Return the (X, Y) coordinate for the center point of the cell that contains the specified text.  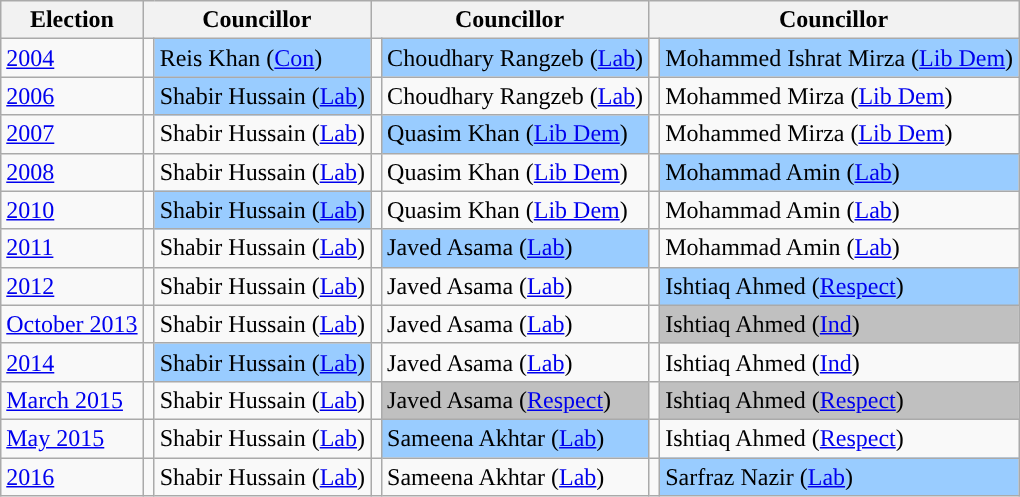
October 2013 (72, 324)
2014 (72, 362)
Election (72, 20)
2012 (72, 286)
Mohammed Ishrat Mirza (Lib Dem) (840, 58)
2006 (72, 96)
2016 (72, 477)
2008 (72, 172)
2007 (72, 134)
Sarfraz Nazir (Lab) (840, 477)
2011 (72, 248)
May 2015 (72, 438)
Reis Khan (Con) (262, 58)
2004 (72, 58)
Javed Asama (Respect) (516, 400)
March 2015 (72, 400)
2010 (72, 210)
